Return the [X, Y] coordinate for the center point of the cell that contains the specified text.  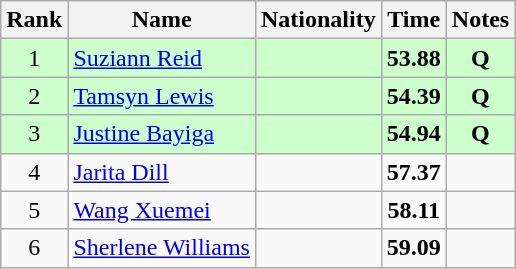
Justine Bayiga [162, 134]
5 [34, 210]
57.37 [414, 172]
Notes [480, 20]
4 [34, 172]
1 [34, 58]
Nationality [318, 20]
54.94 [414, 134]
2 [34, 96]
Wang Xuemei [162, 210]
6 [34, 248]
Tamsyn Lewis [162, 96]
Jarita Dill [162, 172]
54.39 [414, 96]
59.09 [414, 248]
3 [34, 134]
Time [414, 20]
58.11 [414, 210]
Name [162, 20]
Sherlene Williams [162, 248]
Suziann Reid [162, 58]
Rank [34, 20]
53.88 [414, 58]
